Return the [X, Y] coordinate for the center point of the cell that contains the specified text.  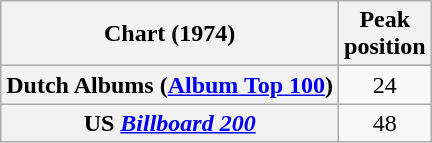
48 [385, 123]
Peak position [385, 34]
US Billboard 200 [170, 123]
Dutch Albums (Album Top 100) [170, 85]
Chart (1974) [170, 34]
24 [385, 85]
